From the cell containing the given text, extract its center point as [X, Y] coordinate. 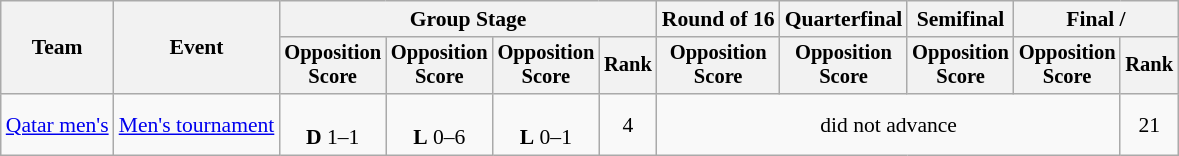
Semifinal [960, 19]
D 1–1 [332, 124]
L 0–6 [440, 124]
21 [1149, 124]
did not advance [889, 124]
Men's tournament [197, 124]
Final / [1096, 19]
Round of 16 [718, 19]
Group Stage [468, 19]
Team [58, 48]
Event [197, 48]
4 [628, 124]
Quarterfinal [844, 19]
Qatar men's [58, 124]
L 0–1 [546, 124]
